Output the [x, y] coordinate of the center of the cell containing the given text.  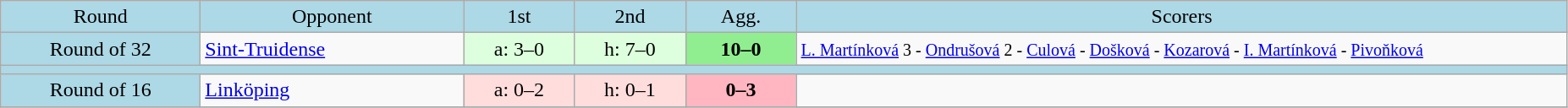
h: 7–0 [630, 49]
1st [520, 17]
a: 3–0 [520, 49]
Sint-Truidense [332, 49]
Linköping [332, 90]
a: 0–2 [520, 90]
2nd [630, 17]
Scorers [1181, 17]
Opponent [332, 17]
Agg. [741, 17]
0–3 [741, 90]
Round [101, 17]
10–0 [741, 49]
h: 0–1 [630, 90]
Round of 32 [101, 49]
Round of 16 [101, 90]
L. Martínková 3 - Ondrušová 2 - Culová - Došková - Kozarová - I. Martínková - Pivoňková [1181, 49]
